Locate the cell with the specified text and output its [X, Y] center coordinate. 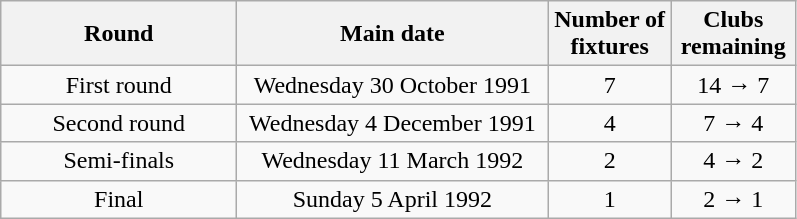
7 → 4 [733, 123]
2 → 1 [733, 199]
2 [610, 161]
Number of fixtures [610, 34]
7 [610, 85]
Second round [119, 123]
Wednesday 4 December 1991 [392, 123]
Clubs remaining [733, 34]
Round [119, 34]
Final [119, 199]
Semi-finals [119, 161]
4 [610, 123]
4 → 2 [733, 161]
Main date [392, 34]
1 [610, 199]
First round [119, 85]
Wednesday 30 October 1991 [392, 85]
Sunday 5 April 1992 [392, 199]
Wednesday 11 March 1992 [392, 161]
14 → 7 [733, 85]
